Provide the (X, Y) coordinate of the cell's center where the given text is located.  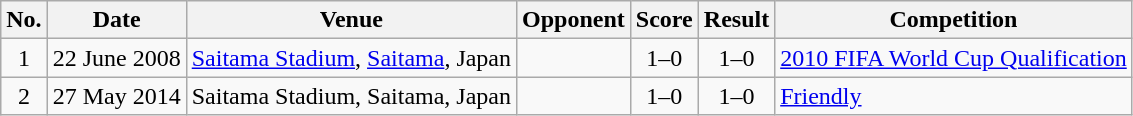
Opponent (574, 20)
Venue (351, 20)
Date (116, 20)
22 June 2008 (116, 58)
2 (24, 96)
No. (24, 20)
2010 FIFA World Cup Qualification (954, 58)
Score (664, 20)
Competition (954, 20)
Friendly (954, 96)
Result (736, 20)
27 May 2014 (116, 96)
1 (24, 58)
